Find where the given text appears and provide that cell's center as (x, y) coordinate. 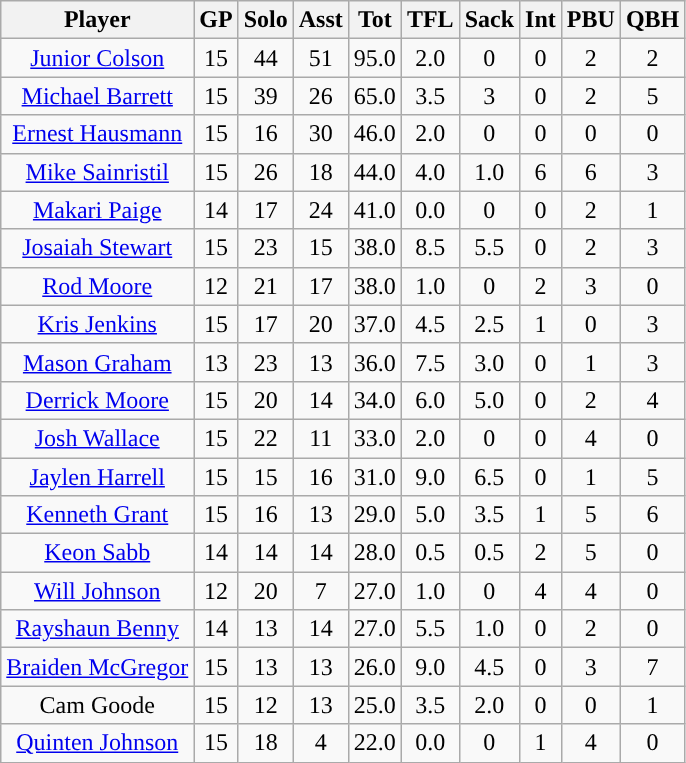
GP (216, 20)
Kris Jenkins (98, 324)
44 (266, 58)
Will Johnson (98, 591)
Ernest Hausmann (98, 134)
Quinten Johnson (98, 743)
Asst (320, 20)
36.0 (374, 362)
Jaylen Harrell (98, 477)
33.0 (374, 438)
51 (320, 58)
65.0 (374, 96)
22.0 (374, 743)
Rod Moore (98, 286)
Junior Colson (98, 58)
6.5 (489, 477)
21 (266, 286)
30 (320, 134)
Mason Graham (98, 362)
6.0 (430, 400)
7.5 (430, 362)
Player (98, 20)
25.0 (374, 705)
QBH (652, 20)
24 (320, 210)
Makari Paige (98, 210)
Michael Barrett (98, 96)
95.0 (374, 58)
26.0 (374, 667)
Mike Sainristil (98, 172)
4.0 (430, 172)
22 (266, 438)
Tot (374, 20)
Solo (266, 20)
28.0 (374, 553)
37.0 (374, 324)
Kenneth Grant (98, 515)
TFL (430, 20)
34.0 (374, 400)
Braiden McGregor (98, 667)
Sack (489, 20)
Keon Sabb (98, 553)
39 (266, 96)
46.0 (374, 134)
8.5 (430, 248)
Josh Wallace (98, 438)
Derrick Moore (98, 400)
Cam Goode (98, 705)
2.5 (489, 324)
29.0 (374, 515)
41.0 (374, 210)
11 (320, 438)
44.0 (374, 172)
3.0 (489, 362)
Josaiah Stewart (98, 248)
Rayshaun Benny (98, 629)
PBU (590, 20)
Int (541, 20)
31.0 (374, 477)
